Capture the cell that displays the provided text and extract its (x, y) central coordinate. 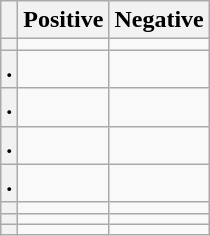
Negative (159, 20)
Positive (64, 20)
